Scan for the cell matching the given text and deliver its [x, y] coordinate at center. 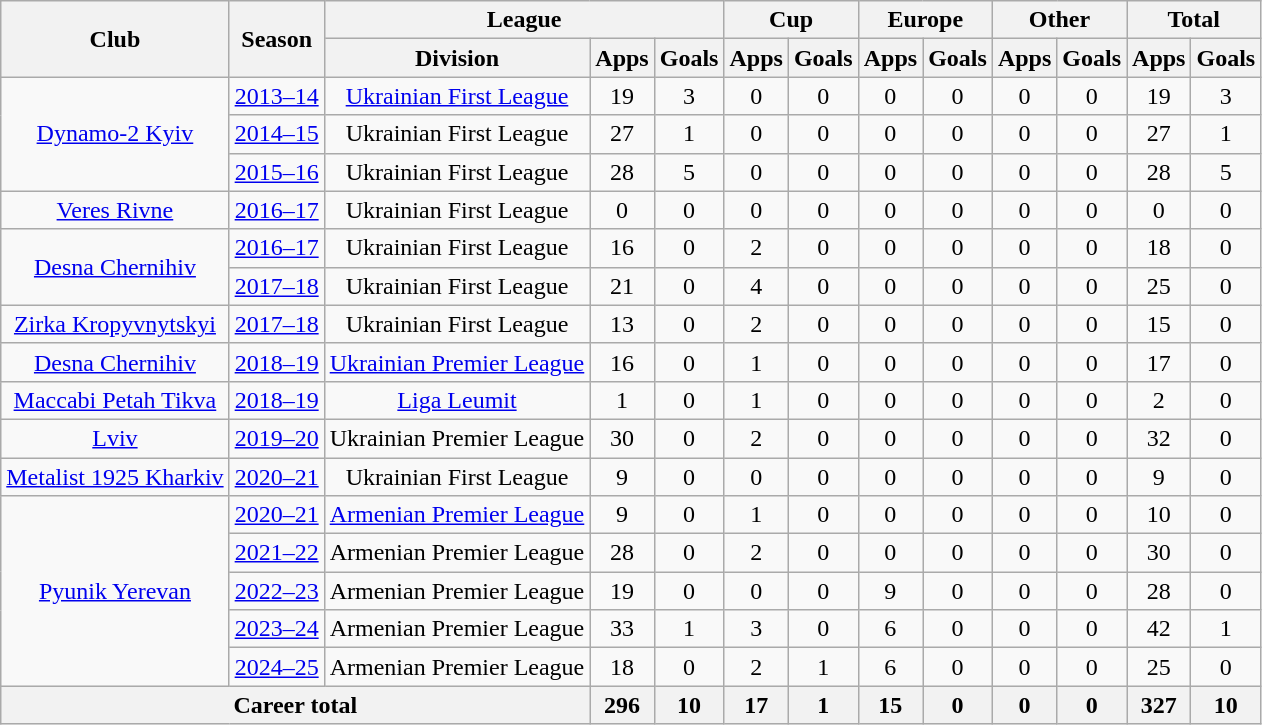
Liga Leumit [457, 400]
2013–14 [276, 96]
Season [276, 39]
2021–22 [276, 553]
13 [622, 324]
32 [1159, 438]
Europe [925, 20]
Dynamo-2 Kyiv [115, 134]
Club [115, 39]
Zirka Kropyvnytskyi [115, 324]
4 [756, 286]
Career total [296, 705]
Metalist 1925 Kharkiv [115, 477]
Total [1194, 20]
Maccabi Petah Tikva [115, 400]
Lviv [115, 438]
2014–15 [276, 134]
League [524, 20]
2019–20 [276, 438]
42 [1159, 629]
2024–25 [276, 667]
Pyunik Yerevan [115, 591]
Other [1059, 20]
2023–24 [276, 629]
2022–23 [276, 591]
Division [457, 58]
Veres Rivne [115, 210]
Cup [791, 20]
296 [622, 705]
21 [622, 286]
33 [622, 629]
327 [1159, 705]
2015–16 [276, 172]
